For the text-containing cell, return its midpoint in [X, Y] coordinate format. 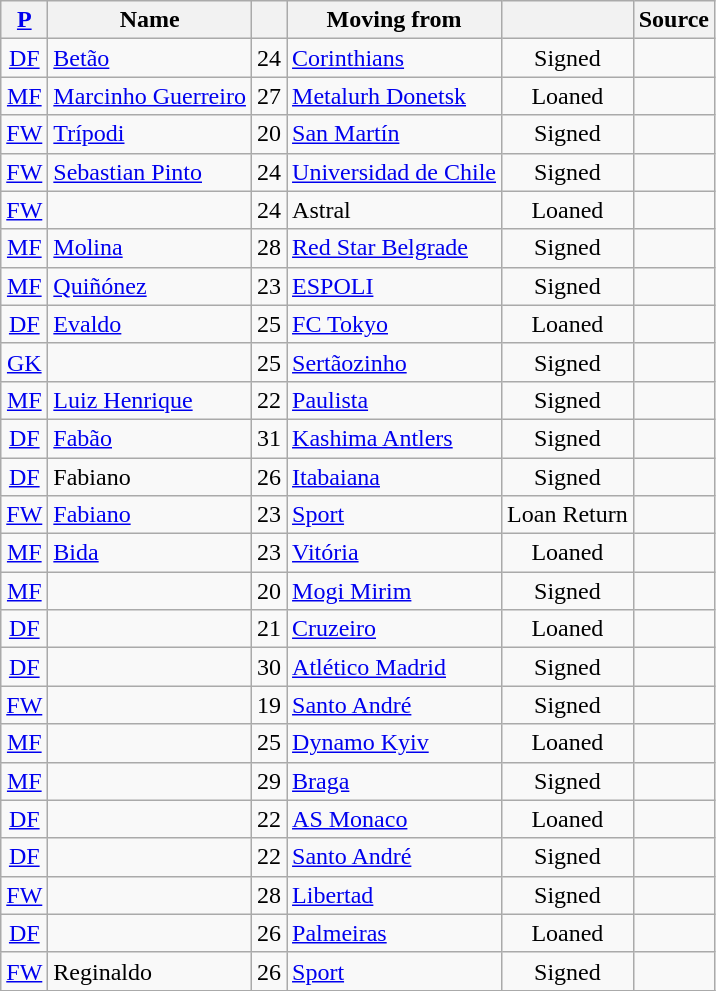
Metalurh Donetsk [394, 96]
GK [24, 362]
Red Star Belgrade [394, 248]
Reginaldo [150, 971]
Libertad [394, 895]
Paulista [394, 400]
Itabaiana [394, 477]
30 [268, 667]
Palmeiras [394, 933]
Sertãozinho [394, 362]
Betão [150, 58]
FC Tokyo [394, 324]
Quiñónez [150, 286]
Braga [394, 781]
Cruzeiro [394, 629]
Fabão [150, 438]
AS Monaco [394, 819]
Sebastian Pinto [150, 172]
Kashima Antlers [394, 438]
Loan Return [568, 515]
Molina [150, 248]
Dynamo Kyiv [394, 743]
Moving from [394, 20]
Bida [150, 553]
29 [268, 781]
San Martín [394, 134]
Vitória [394, 553]
21 [268, 629]
Luiz Henrique [150, 400]
Corinthians [394, 58]
Name [150, 20]
Trípodi [150, 134]
ESPOLI [394, 286]
Universidad de Chile [394, 172]
Atlético Madrid [394, 667]
Marcinho Guerreiro [150, 96]
31 [268, 438]
Mogi Mirim [394, 591]
P [24, 20]
Source [674, 20]
Astral [394, 210]
19 [268, 705]
Evaldo [150, 324]
27 [268, 96]
